Capture the cell that displays the provided text and extract its (X, Y) central coordinate. 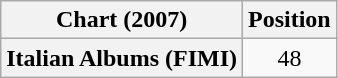
Italian Albums (FIMI) (122, 58)
Chart (2007) (122, 20)
Position (290, 20)
48 (290, 58)
